Search for the cell housing the specified text and yield its [X, Y] center coordinate. 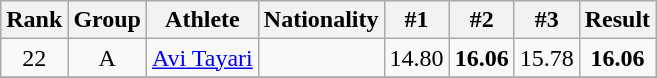
Nationality [321, 20]
Athlete [203, 20]
Rank [34, 20]
15.78 [546, 58]
22 [34, 58]
#2 [482, 20]
#1 [416, 20]
#3 [546, 20]
Result [617, 20]
A [108, 58]
14.80 [416, 58]
Group [108, 20]
Avi Tayari [203, 58]
